Output the (X, Y) coordinate of the center of the cell containing the given text.  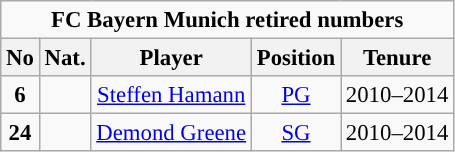
Nat. (65, 58)
24 (20, 133)
FC Bayern Munich retired numbers (228, 20)
SG (296, 133)
Position (296, 58)
Demond Greene (172, 133)
6 (20, 95)
Steffen Hamann (172, 95)
Tenure (398, 58)
No (20, 58)
Player (172, 58)
PG (296, 95)
